For the text-containing cell, return its midpoint in (x, y) coordinate format. 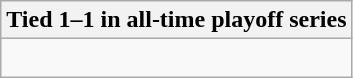
Tied 1–1 in all-time playoff series (176, 20)
